Provide the (X, Y) coordinate of the cell's center where the given text is located.  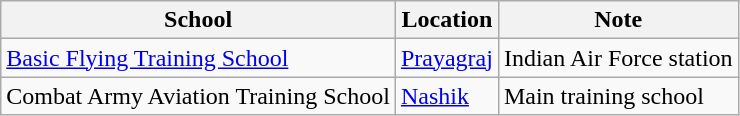
Combat Army Aviation Training School (198, 96)
Nashik (446, 96)
Prayagraj (446, 58)
Main training school (618, 96)
School (198, 20)
Basic Flying Training School (198, 58)
Note (618, 20)
Location (446, 20)
Indian Air Force station (618, 58)
